Search for the cell housing the specified text and yield its [x, y] center coordinate. 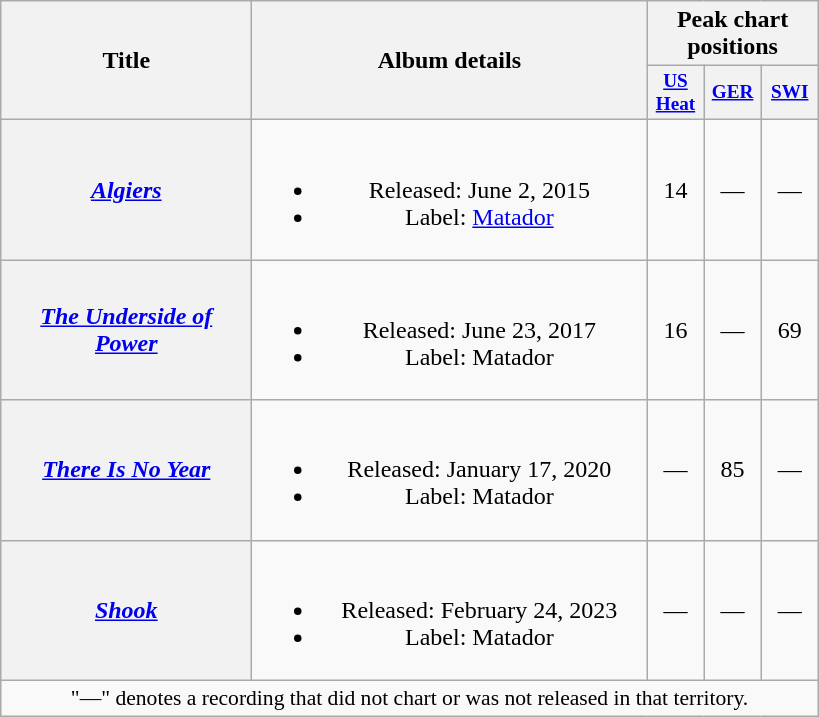
Title [126, 60]
16 [676, 330]
"—" denotes a recording that did not chart or was not released in that territory. [410, 698]
Peak chart positions [732, 34]
The Underside of Power [126, 330]
Album details [450, 60]
14 [676, 190]
There Is No Year [126, 470]
GER [732, 93]
69 [790, 330]
85 [732, 470]
Released: January 17, 2020Label: Matador [450, 470]
Released: February 24, 2023Label: Matador [450, 610]
SWI [790, 93]
USHeat [676, 93]
Algiers [126, 190]
Released: June 2, 2015Label: Matador [450, 190]
Released: June 23, 2017Label: Matador [450, 330]
Shook [126, 610]
